Output the [x, y] coordinate of the center of the cell containing the given text.  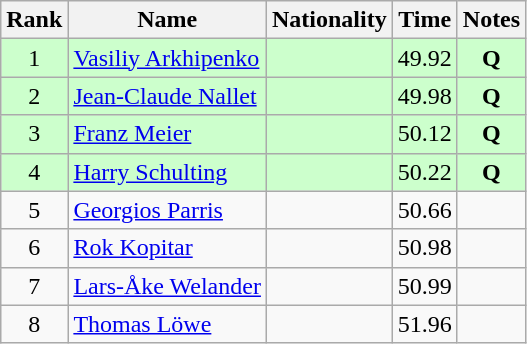
Vasiliy Arkhipenko [168, 58]
Nationality [329, 20]
49.92 [424, 58]
Rank [34, 20]
Notes [491, 20]
Time [424, 20]
8 [34, 324]
1 [34, 58]
Harry Schulting [168, 172]
Thomas Löwe [168, 324]
50.12 [424, 134]
Lars-Åke Welander [168, 286]
51.96 [424, 324]
Name [168, 20]
Jean-Claude Nallet [168, 96]
49.98 [424, 96]
Franz Meier [168, 134]
6 [34, 248]
Rok Kopitar [168, 248]
7 [34, 286]
50.99 [424, 286]
Georgios Parris [168, 210]
3 [34, 134]
50.22 [424, 172]
4 [34, 172]
50.98 [424, 248]
2 [34, 96]
50.66 [424, 210]
5 [34, 210]
